Return the [X, Y] coordinate for the center point of the cell that contains the specified text.  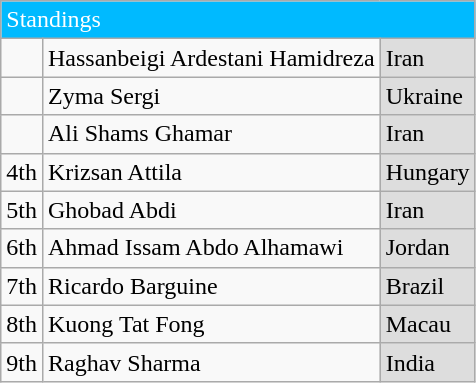
Hassanbeigi Ardestani Hamidreza [211, 58]
Ahmad Issam Abdo Alhamawi [211, 248]
Macau [428, 324]
Jordan [428, 248]
Raghav Sharma [211, 362]
6th [22, 248]
Brazil [428, 286]
Standings [238, 20]
India [428, 362]
Ali Shams Ghamar [211, 134]
Ricardo Barguine [211, 286]
Ukraine [428, 96]
4th [22, 172]
9th [22, 362]
Ghobad Abdi [211, 210]
Krizsan Attila [211, 172]
8th [22, 324]
7th [22, 286]
Hungary [428, 172]
Kuong Tat Fong [211, 324]
5th [22, 210]
Zyma Sergi [211, 96]
